Search for the cell housing the specified text and yield its [X, Y] center coordinate. 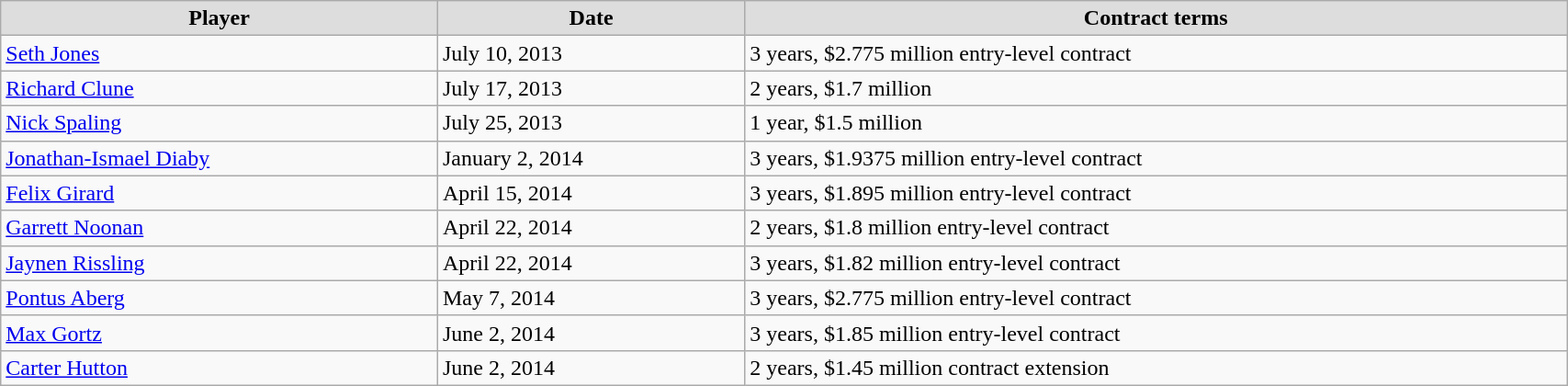
May 7, 2014 [591, 298]
Seth Jones [220, 53]
Jonathan-Ismael Diaby [220, 158]
3 years, $1.85 million entry-level contract [1156, 333]
April 15, 2014 [591, 193]
Nick Spaling [220, 123]
3 years, $1.9375 million entry-level contract [1156, 158]
1 year, $1.5 million [1156, 123]
Garrett Noonan [220, 228]
Date [591, 18]
January 2, 2014 [591, 158]
July 10, 2013 [591, 53]
July 17, 2013 [591, 88]
Pontus Aberg [220, 298]
2 years, $1.45 million contract extension [1156, 368]
2 years, $1.8 million entry-level contract [1156, 228]
3 years, $1.82 million entry-level contract [1156, 263]
Jaynen Rissling [220, 263]
Contract terms [1156, 18]
Max Gortz [220, 333]
July 25, 2013 [591, 123]
Carter Hutton [220, 368]
3 years, $1.895 million entry-level contract [1156, 193]
2 years, $1.7 million [1156, 88]
Richard Clune [220, 88]
Player [220, 18]
Felix Girard [220, 193]
